Locate the cell with the specified text and output its (X, Y) center coordinate. 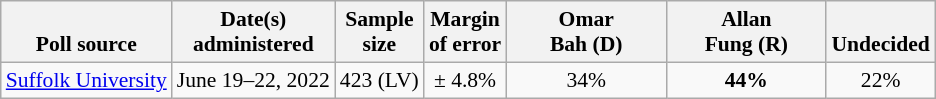
Samplesize (380, 32)
Suffolk University (86, 80)
AllanFung (R) (746, 32)
22% (880, 80)
OmarBah (D) (586, 32)
44% (746, 80)
Undecided (880, 32)
Date(s)administered (254, 32)
34% (586, 80)
Poll source (86, 32)
423 (LV) (380, 80)
Marginof error (465, 32)
June 19–22, 2022 (254, 80)
± 4.8% (465, 80)
